Locate the cell with the specified text and output its [X, Y] center coordinate. 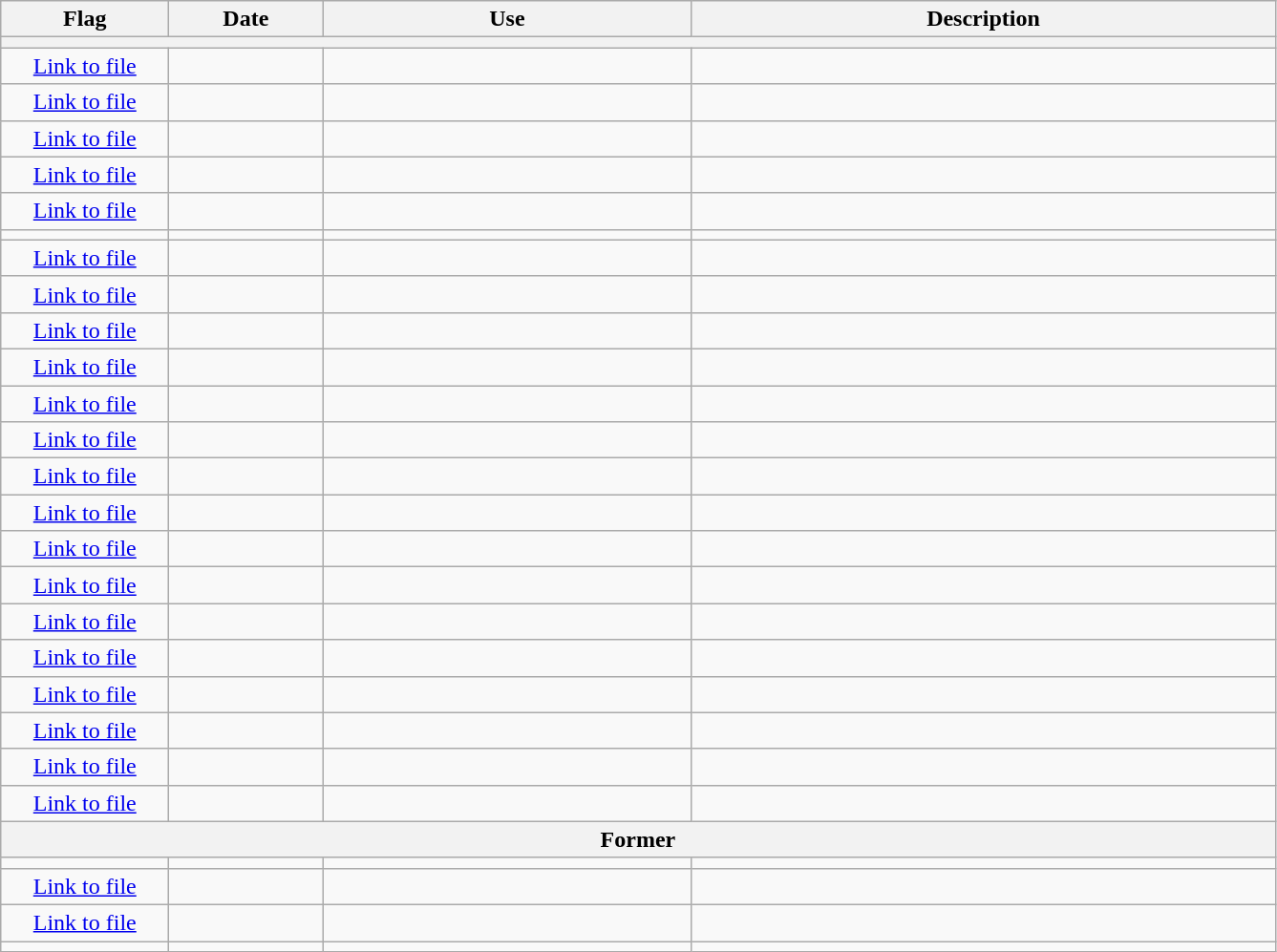
Flag [85, 19]
Former [638, 839]
Description [984, 19]
Date [246, 19]
Use [507, 19]
